Determine the (X, Y) coordinate at the center of the cell enclosing the given text.  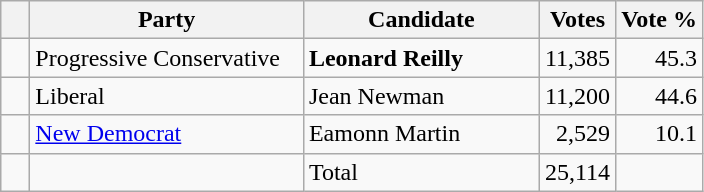
Eamonn Martin (421, 134)
45.3 (660, 58)
2,529 (577, 134)
New Democrat (167, 134)
Party (167, 20)
Progressive Conservative (167, 58)
Liberal (167, 96)
Total (421, 172)
44.6 (660, 96)
Vote % (660, 20)
11,385 (577, 58)
Leonard Reilly (421, 58)
11,200 (577, 96)
Candidate (421, 20)
Votes (577, 20)
Jean Newman (421, 96)
25,114 (577, 172)
10.1 (660, 134)
